Return the (X, Y) coordinate for the center point of the cell that contains the specified text.  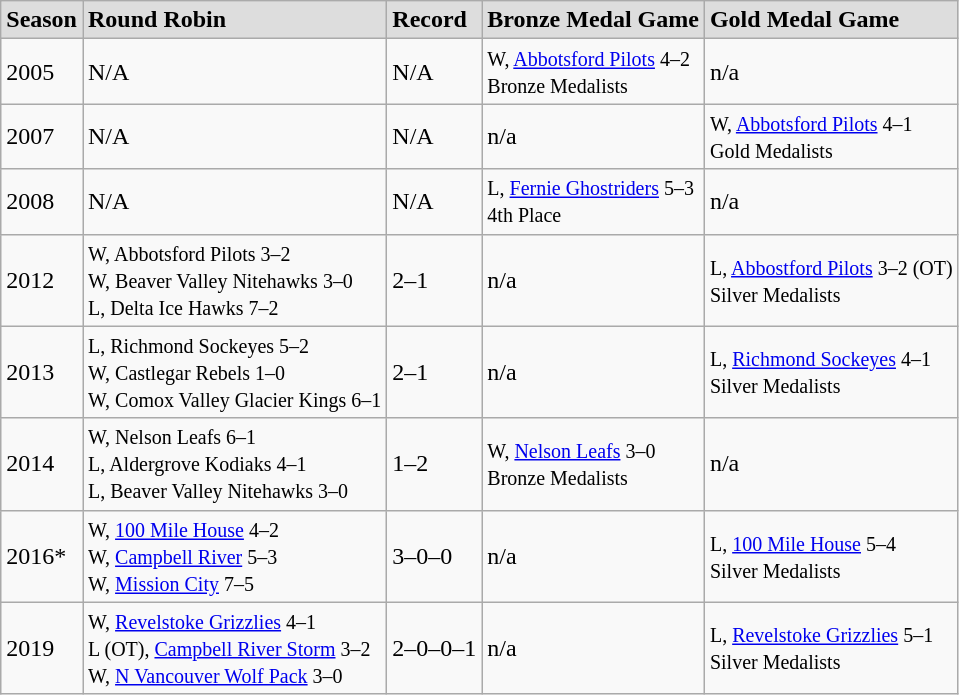
2012 (42, 280)
W, Abbotsford Pilots 4–2Bronze Medalists (594, 72)
L, Richmond Sockeyes 5–2W, Castlegar Rebels 1–0W, Comox Valley Glacier Kings 6–1 (234, 372)
W, 100 Mile House 4–2W, Campbell River 5–3W, Mission City 7–5 (234, 556)
L, Fernie Ghostriders 5–34th Place (594, 202)
1–2 (434, 464)
W, Abbotsford Pilots 4–1Gold Medalists (831, 136)
L, Richmond Sockeyes 4–1Silver Medalists (831, 372)
L, Revelstoke Grizzlies 5–1Silver Medalists (831, 648)
Round Robin (234, 20)
2019 (42, 648)
2005 (42, 72)
Bronze Medal Game (594, 20)
W, Nelson Leafs 6–1L, Aldergrove Kodiaks 4–1L, Beaver Valley Nitehawks 3–0 (234, 464)
3–0–0 (434, 556)
Record (434, 20)
2016* (42, 556)
L, 100 Mile House 5–4Silver Medalists (831, 556)
Season (42, 20)
L, Abbostford Pilots 3–2 (OT)Silver Medalists (831, 280)
W, Nelson Leafs 3–0Bronze Medalists (594, 464)
2013 (42, 372)
2–0–0–1 (434, 648)
W, Abbotsford Pilots 3–2W, Beaver Valley Nitehawks 3–0L, Delta Ice Hawks 7–2 (234, 280)
Gold Medal Game (831, 20)
2007 (42, 136)
2008 (42, 202)
2014 (42, 464)
W, Revelstoke Grizzlies 4–1L (OT), Campbell River Storm 3–2W, N Vancouver Wolf Pack 3–0 (234, 648)
